Search for the cell housing the specified text and yield its (x, y) center coordinate. 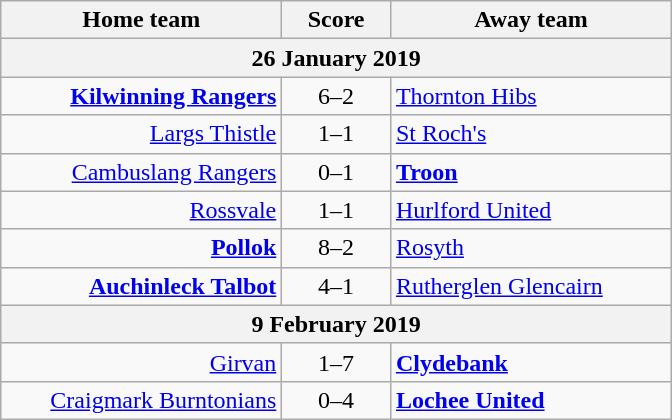
0–4 (336, 400)
Largs Thistle (142, 134)
Pollok (142, 248)
Clydebank (530, 362)
Lochee United (530, 400)
Rosyth (530, 248)
0–1 (336, 172)
4–1 (336, 286)
1–7 (336, 362)
Girvan (142, 362)
Rutherglen Glencairn (530, 286)
Craigmark Burntonians (142, 400)
Cambuslang Rangers (142, 172)
Score (336, 20)
Auchinleck Talbot (142, 286)
Home team (142, 20)
Hurlford United (530, 210)
8–2 (336, 248)
9 February 2019 (336, 324)
Rossvale (142, 210)
Troon (530, 172)
St Roch's (530, 134)
26 January 2019 (336, 58)
Thornton Hibs (530, 96)
Kilwinning Rangers (142, 96)
6–2 (336, 96)
Away team (530, 20)
